For the text-containing cell, return its midpoint in [X, Y] coordinate format. 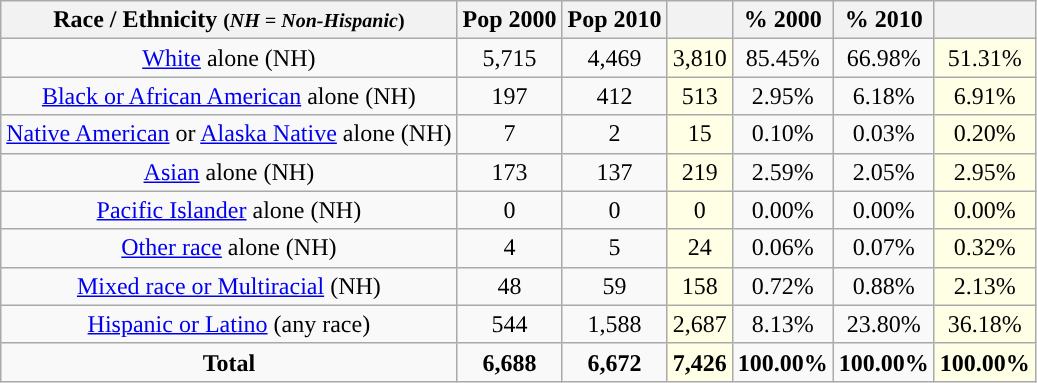
3,810 [700, 58]
4 [510, 248]
Asian alone (NH) [229, 172]
Total [229, 362]
2.05% [884, 172]
1,588 [614, 324]
6,672 [614, 362]
15 [700, 134]
59 [614, 286]
Black or African American alone (NH) [229, 96]
0.10% [782, 134]
% 2000 [782, 20]
Pop 2000 [510, 20]
6.18% [884, 96]
197 [510, 96]
219 [700, 172]
0.72% [782, 286]
0.32% [984, 248]
51.31% [984, 58]
2.59% [782, 172]
173 [510, 172]
5,715 [510, 58]
Hispanic or Latino (any race) [229, 324]
158 [700, 286]
Mixed race or Multiracial (NH) [229, 286]
48 [510, 286]
Race / Ethnicity (NH = Non-Hispanic) [229, 20]
0.07% [884, 248]
0.03% [884, 134]
66.98% [884, 58]
White alone (NH) [229, 58]
544 [510, 324]
Pacific Islander alone (NH) [229, 210]
0.88% [884, 286]
Pop 2010 [614, 20]
4,469 [614, 58]
2,687 [700, 324]
412 [614, 96]
36.18% [984, 324]
7 [510, 134]
0.20% [984, 134]
513 [700, 96]
2 [614, 134]
0.06% [782, 248]
5 [614, 248]
6.91% [984, 96]
2.13% [984, 286]
85.45% [782, 58]
137 [614, 172]
% 2010 [884, 20]
24 [700, 248]
8.13% [782, 324]
6,688 [510, 362]
23.80% [884, 324]
Native American or Alaska Native alone (NH) [229, 134]
7,426 [700, 362]
Other race alone (NH) [229, 248]
